Provide the (X, Y) coordinate of the cell's center where the given text is located.  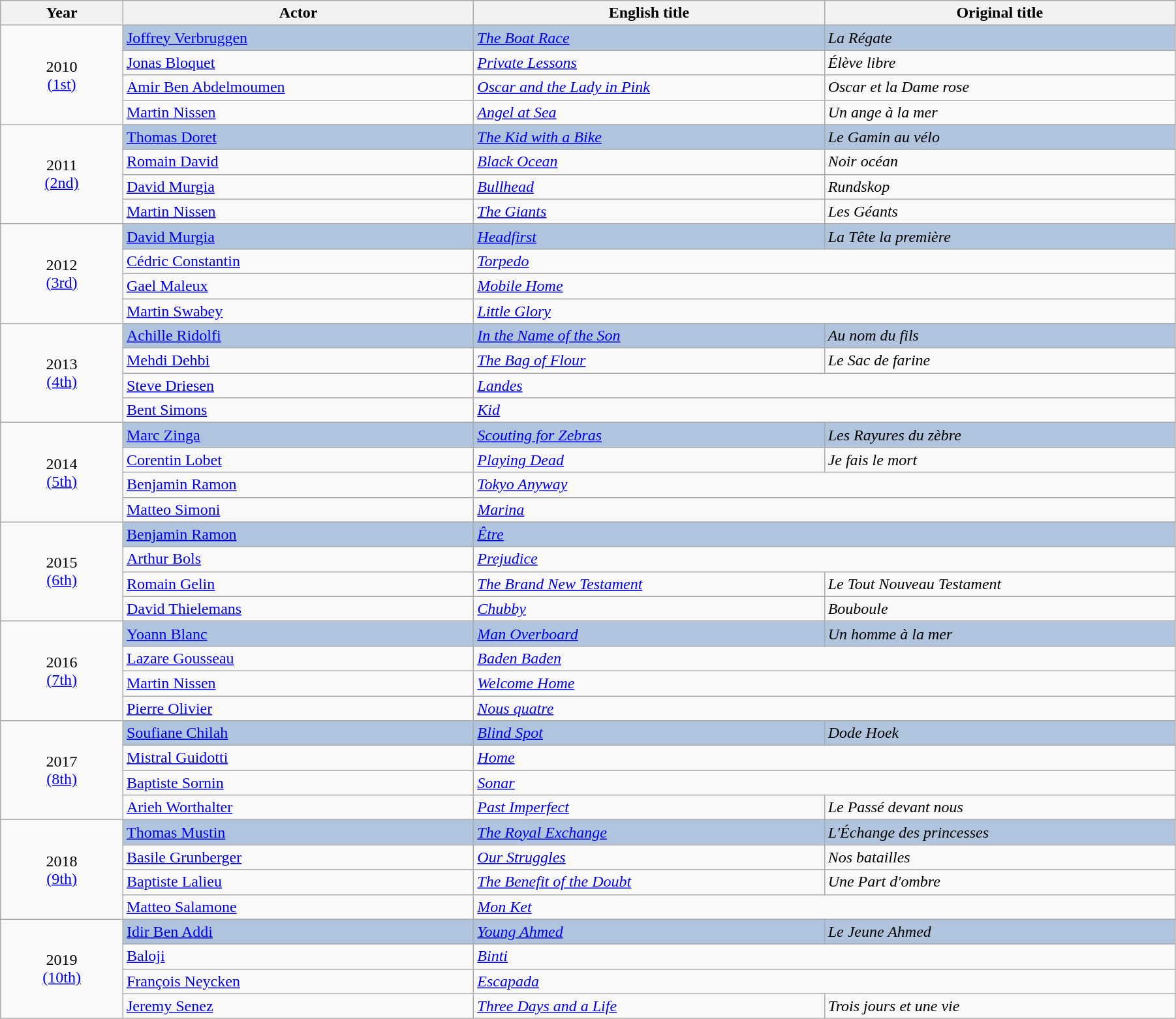
La Tête la première (1000, 236)
2018(9th) (62, 870)
Le Tout Nouveau Testament (1000, 584)
The Benefit of the Doubt (649, 882)
Thomas Mustin (298, 832)
Blind Spot (649, 733)
Oscar and the Lady in Pink (649, 87)
Baptiste Sornin (298, 783)
La Régate (1000, 38)
Idir Ben Addi (298, 932)
Amir Ben Abdelmoumen (298, 87)
Mobile Home (825, 286)
Mon Ket (825, 907)
Dode Hoek (1000, 733)
Nos batailles (1000, 857)
Martin Swabey (298, 311)
2017(8th) (62, 770)
Pierre Olivier (298, 708)
In the Name of the Son (649, 336)
2010(1st) (62, 75)
Je fais le mort (1000, 460)
Sonar (825, 783)
David Thielemans (298, 609)
2019(10th) (62, 969)
Original title (1000, 13)
Prejudice (825, 559)
Bouboule (1000, 609)
Romain David (298, 162)
The Giants (649, 211)
The Boat Race (649, 38)
Le Gamin au vélo (1000, 137)
Year (62, 13)
Black Ocean (649, 162)
Jeremy Senez (298, 1006)
Escapada (825, 981)
Young Ahmed (649, 932)
The Kid with a Bike (649, 137)
Marina (825, 509)
Three Days and a Life (649, 1006)
Être (825, 534)
2013(4th) (62, 373)
Marc Zinga (298, 435)
Scouting for Zebras (649, 435)
L'Échange des princesses (1000, 832)
2014(5th) (62, 472)
Bullhead (649, 187)
Un homme à la mer (1000, 633)
Mistral Guidotti (298, 758)
Oscar et la Dame rose (1000, 87)
Headfirst (649, 236)
2012(3rd) (62, 273)
Yoann Blanc (298, 633)
Matteo Simoni (298, 509)
Élève libre (1000, 63)
Playing Dead (649, 460)
Achille Ridolfi (298, 336)
Landes (825, 386)
Noir océan (1000, 162)
Kid (825, 410)
Trois jours et une vie (1000, 1006)
Tokyo Anyway (825, 485)
François Neycken (298, 981)
Baden Baden (825, 658)
Matteo Salamone (298, 907)
Baptiste Lalieu (298, 882)
The Brand New Testament (649, 584)
Chubby (649, 609)
Torpedo (825, 261)
Joffrey Verbruggen (298, 38)
Un ange à la mer (1000, 112)
The Royal Exchange (649, 832)
Man Overboard (649, 633)
Baloji (298, 956)
Mehdi Dehbi (298, 361)
2016(7th) (62, 671)
Nous quatre (825, 708)
Angel at Sea (649, 112)
Cédric Constantin (298, 261)
Le Jeune Ahmed (1000, 932)
Corentin Lobet (298, 460)
Bent Simons (298, 410)
Jonas Bloquet (298, 63)
Les Géants (1000, 211)
Romain Gelin (298, 584)
Gael Maleux (298, 286)
Actor (298, 13)
Le Passé devant nous (1000, 808)
Arieh Worthalter (298, 808)
Basile Grunberger (298, 857)
Au nom du fils (1000, 336)
Binti (825, 956)
Steve Driesen (298, 386)
Le Sac de farine (1000, 361)
Private Lessons (649, 63)
Thomas Doret (298, 137)
Our Struggles (649, 857)
Les Rayures du zèbre (1000, 435)
2015(6th) (62, 571)
The Bag of Flour (649, 361)
2011(2nd) (62, 174)
Lazare Gousseau (298, 658)
Arthur Bols (298, 559)
Une Part d'ombre (1000, 882)
Home (825, 758)
Welcome Home (825, 683)
Little Glory (825, 311)
English title (649, 13)
Past Imperfect (649, 808)
Rundskop (1000, 187)
Soufiane Chilah (298, 733)
